Scan for the cell matching the given text and deliver its (x, y) coordinate at center. 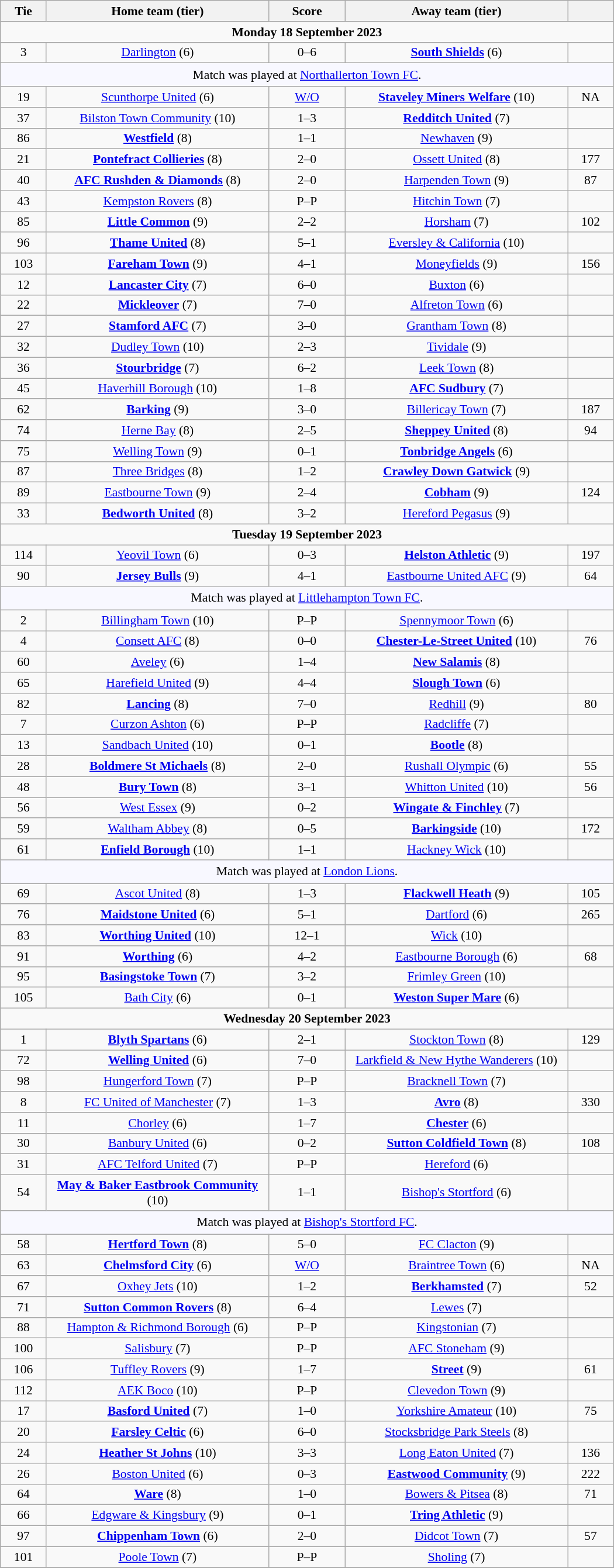
60 (23, 662)
0–0 (306, 641)
Sheppey United (8) (457, 430)
11 (23, 1123)
Maidstone United (6) (157, 915)
Basingstoke Town (7) (157, 977)
Stamford AFC (7) (157, 326)
Eastbourne United AFC (9) (457, 576)
Long Eaton United (7) (457, 1453)
0–6 (306, 53)
Horsham (7) (457, 222)
Enfield Borough (10) (157, 849)
Chorley (6) (157, 1123)
Larkfield & New Hythe Wanderers (10) (457, 1061)
Chester (6) (457, 1123)
Lancing (8) (157, 704)
Tonbridge Angels (6) (457, 451)
69 (23, 894)
Sholing (7) (457, 1557)
6–2 (306, 368)
85 (23, 222)
Moneyfields (9) (457, 264)
62 (23, 410)
Grantham Town (8) (457, 326)
Hungerford Town (7) (157, 1082)
Redhill (9) (457, 704)
Chippenham Town (6) (157, 1536)
43 (23, 201)
2 (23, 620)
Yorkshire Amateur (10) (457, 1411)
8 (23, 1102)
Alfreton Town (6) (457, 305)
2–1 (306, 1039)
1–8 (306, 389)
Lewes (7) (457, 1307)
Dartford (6) (457, 915)
Eastwood Community (9) (457, 1474)
Helston Athletic (9) (457, 555)
197 (591, 555)
91 (23, 956)
Oxhey Jets (10) (157, 1286)
30 (23, 1144)
Billericay Town (7) (457, 410)
24 (23, 1453)
21 (23, 160)
330 (591, 1102)
Match was played at London Lions. (307, 872)
Redditch United (7) (457, 118)
45 (23, 389)
265 (591, 915)
Herne Bay (8) (157, 430)
Wick (10) (457, 935)
Score (306, 11)
AFC Sudbury (7) (457, 389)
Edgware & Kingsbury (9) (157, 1515)
Bury Town (8) (157, 787)
187 (591, 410)
98 (23, 1082)
AFC Stoneham (9) (457, 1349)
Home team (tier) (157, 11)
Harefield United (9) (157, 683)
63 (23, 1266)
Yeovil Town (6) (157, 555)
Berkhamsted (7) (457, 1286)
Darlington (6) (157, 53)
Kingstonian (7) (457, 1328)
Didcot Town (7) (457, 1536)
Tie (23, 11)
97 (23, 1536)
Bedworth United (8) (157, 514)
AEK Boco (10) (157, 1390)
Match was played at Bishop's Stortford FC. (307, 1222)
54 (23, 1193)
0–5 (306, 829)
Tividale (9) (457, 347)
Pontefract Collieries (8) (157, 160)
4–2 (306, 956)
72 (23, 1061)
83 (23, 935)
Wingate & Finchley (7) (457, 808)
Westfield (8) (157, 139)
1–4 (306, 662)
Bowers & Pitsea (8) (457, 1494)
58 (23, 1245)
20 (23, 1432)
Aveley (6) (157, 662)
3–3 (306, 1453)
Boston United (6) (157, 1474)
19 (23, 97)
Staveley Miners Welfare (10) (457, 97)
Welling Town (9) (157, 451)
1 (23, 1039)
Stocksbridge Park Steels (8) (457, 1432)
Hertford Town (8) (157, 1245)
Tuffley Rovers (9) (157, 1370)
Bath City (6) (157, 998)
Cobham (9) (457, 493)
Clevedon Town (9) (457, 1390)
28 (23, 766)
95 (23, 977)
Hereford Pegasus (9) (457, 514)
Chester-Le-Street United (10) (457, 641)
80 (591, 704)
100 (23, 1349)
Bilston Town Community (10) (157, 118)
Flackwell Heath (9) (457, 894)
Hereford (6) (457, 1165)
Three Bridges (8) (157, 472)
103 (23, 264)
Ware (8) (157, 1494)
102 (591, 222)
89 (23, 493)
Sutton Common Rovers (8) (157, 1307)
2–3 (306, 347)
Street (9) (457, 1370)
Blyth Spartans (6) (157, 1039)
5–0 (306, 1245)
New Salamis (8) (457, 662)
33 (23, 514)
37 (23, 118)
12 (23, 285)
Dudley Town (10) (157, 347)
222 (591, 1474)
68 (591, 956)
Kempston Rovers (8) (157, 201)
Billingham Town (10) (157, 620)
2–2 (306, 222)
Leek Town (8) (457, 368)
Ossett United (8) (457, 160)
West Essex (9) (157, 808)
Avro (8) (457, 1102)
Boldmere St Michaels (8) (157, 766)
Bracknell Town (7) (457, 1082)
2–4 (306, 493)
Chelmsford City (6) (157, 1266)
May & Baker Eastbrook Community (10) (157, 1193)
65 (23, 683)
74 (23, 430)
Fareham Town (9) (157, 264)
Sutton Coldfield Town (8) (457, 1144)
Harpenden Town (9) (457, 181)
Eastbourne Town (9) (157, 493)
26 (23, 1474)
90 (23, 576)
4–4 (306, 683)
Match was played at Littlehampton Town FC. (307, 598)
67 (23, 1286)
Eastbourne Borough (6) (457, 956)
Farsley Celtic (6) (157, 1432)
Eversley & California (10) (457, 243)
Waltham Abbey (8) (157, 829)
Match was played at Northallerton Town FC. (307, 75)
Worthing United (10) (157, 935)
Hampton & Richmond Borough (6) (157, 1328)
6–4 (306, 1307)
Radcliffe (7) (457, 724)
Barking (9) (157, 410)
Banbury United (6) (157, 1144)
82 (23, 704)
Poole Town (7) (157, 1557)
Braintree Town (6) (457, 1266)
Slough Town (6) (457, 683)
AFC Telford United (7) (157, 1165)
Monday 18 September 2023 (307, 32)
Worthing (6) (157, 956)
156 (591, 264)
Rushall Olympic (6) (457, 766)
Barkingside (10) (457, 829)
2–5 (306, 430)
Consett AFC (8) (157, 641)
52 (591, 1286)
Scunthorpe United (6) (157, 97)
Mickleover (7) (157, 305)
Wednesday 20 September 2023 (307, 1019)
86 (23, 139)
112 (23, 1390)
27 (23, 326)
4 (23, 641)
Spennymoor Town (6) (457, 620)
Sandbach United (10) (157, 745)
Stockton Town (8) (457, 1039)
Tuesday 19 September 2023 (307, 534)
129 (591, 1039)
Bishop's Stortford (6) (457, 1193)
36 (23, 368)
22 (23, 305)
Ascot United (8) (157, 894)
Away team (tier) (457, 11)
17 (23, 1411)
172 (591, 829)
Frimley Green (10) (457, 977)
88 (23, 1328)
Tring Athletic (9) (457, 1515)
Lancaster City (7) (157, 285)
114 (23, 555)
59 (23, 829)
106 (23, 1370)
Weston Super Mare (6) (457, 998)
177 (591, 160)
Heather St Johns (10) (157, 1453)
FC Clacton (9) (457, 1245)
Welling United (6) (157, 1061)
Hitchin Town (7) (457, 201)
7 (23, 724)
66 (23, 1515)
32 (23, 347)
124 (591, 493)
Basford United (7) (157, 1411)
13 (23, 745)
Newhaven (9) (457, 139)
Hackney Wick (10) (457, 849)
48 (23, 787)
101 (23, 1557)
55 (591, 766)
136 (591, 1453)
94 (591, 430)
FC United of Manchester (7) (157, 1102)
Bootle (8) (457, 745)
Little Common (9) (157, 222)
Salisbury (7) (157, 1349)
Curzon Ashton (6) (157, 724)
96 (23, 243)
40 (23, 181)
Jersey Bulls (9) (157, 576)
57 (591, 1536)
Haverhill Borough (10) (157, 389)
Thame United (8) (157, 243)
Crawley Down Gatwick (9) (457, 472)
3–1 (306, 787)
Buxton (6) (457, 285)
12–1 (306, 935)
108 (591, 1144)
31 (23, 1165)
Whitton United (10) (457, 787)
Stourbridge (7) (157, 368)
3 (23, 53)
AFC Rushden & Diamonds (8) (157, 181)
South Shields (6) (457, 53)
